Output the (X, Y) coordinate of the center of the cell containing the given text.  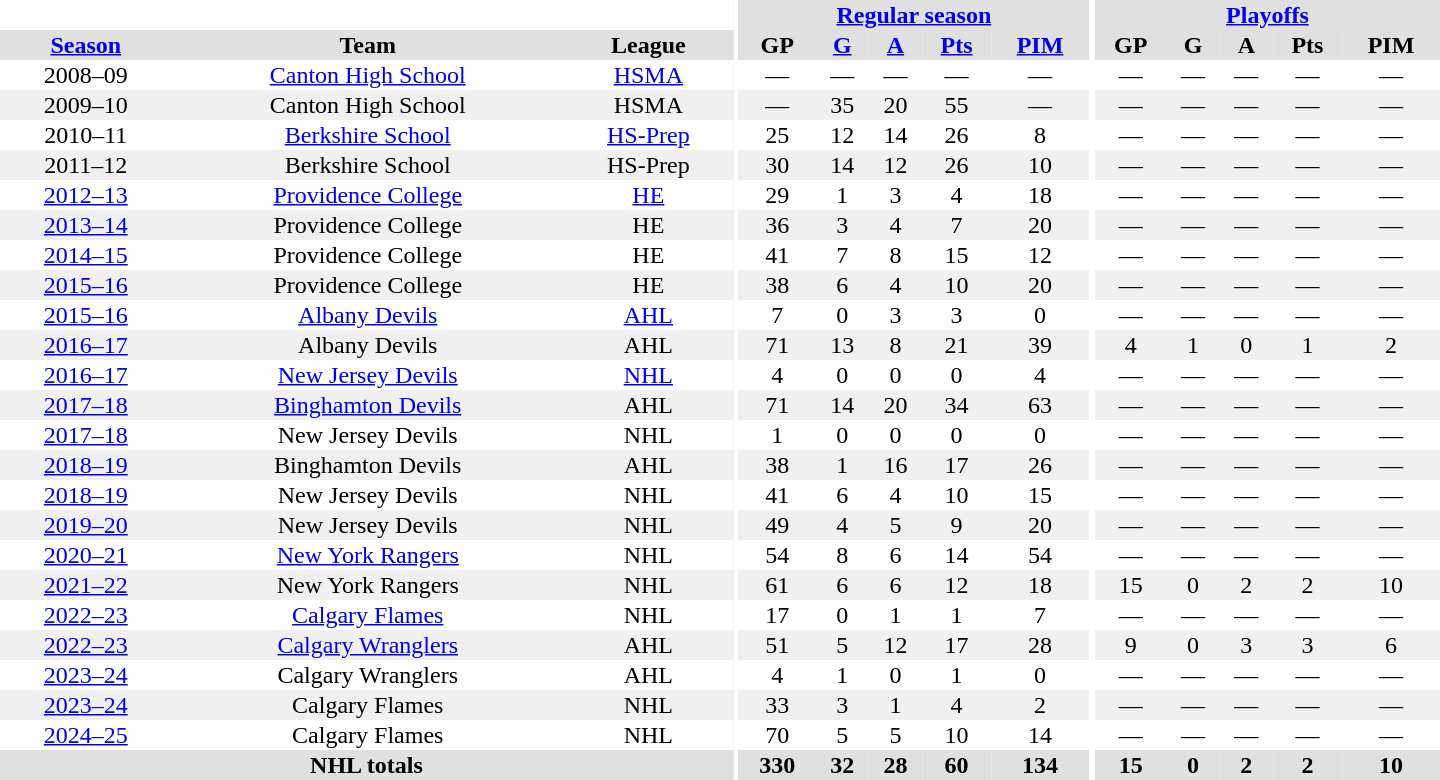
Regular season (914, 15)
Playoffs (1268, 15)
16 (896, 465)
2010–11 (86, 135)
League (648, 45)
63 (1040, 405)
70 (778, 735)
2021–22 (86, 585)
34 (956, 405)
49 (778, 525)
2014–15 (86, 255)
2019–20 (86, 525)
2013–14 (86, 225)
51 (778, 645)
30 (778, 165)
33 (778, 705)
36 (778, 225)
2024–25 (86, 735)
25 (778, 135)
2009–10 (86, 105)
29 (778, 195)
Season (86, 45)
NHL totals (366, 765)
60 (956, 765)
2012–13 (86, 195)
Team (368, 45)
35 (842, 105)
2011–12 (86, 165)
2020–21 (86, 555)
13 (842, 345)
32 (842, 765)
2008–09 (86, 75)
21 (956, 345)
55 (956, 105)
330 (778, 765)
134 (1040, 765)
39 (1040, 345)
61 (778, 585)
